Output the (x, y) coordinate of the center of the cell containing the given text.  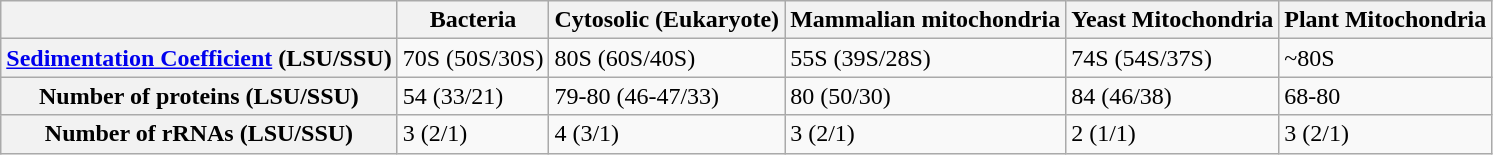
79-80 (46-47/33) (667, 96)
55S (39S/28S) (926, 58)
2 (1/1) (1172, 134)
Number of rRNAs (LSU/SSU) (199, 134)
Plant Mitochondria (1386, 20)
Sedimentation Coefficient (LSU/SSU) (199, 58)
68-80 (1386, 96)
Number of proteins (LSU/SSU) (199, 96)
~80S (1386, 58)
84 (46/38) (1172, 96)
74S (54S/37S) (1172, 58)
Bacteria (473, 20)
Cytosolic (Eukaryote) (667, 20)
4 (3/1) (667, 134)
80S (60S/40S) (667, 58)
70S (50S/30S) (473, 58)
54 (33/21) (473, 96)
80 (50/30) (926, 96)
Mammalian mitochondria (926, 20)
Yeast Mitochondria (1172, 20)
